Detect which cell encompasses the target text, then output its [X, Y] center coordinate. 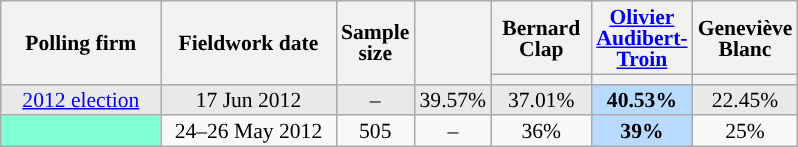
Fieldwork date [248, 42]
22.45% [746, 100]
39% [642, 132]
Olivier Audibert-Troin [642, 38]
36% [541, 132]
40.53% [642, 100]
17 Jun 2012 [248, 100]
Bernard Clap [541, 38]
2012 election [81, 100]
Samplesize [375, 42]
Polling firm [81, 42]
37.01% [541, 100]
505 [375, 132]
25% [746, 132]
Geneviève Blanc [746, 38]
24–26 May 2012 [248, 132]
39.57% [452, 100]
